Search for the cell housing the specified text and yield its [x, y] center coordinate. 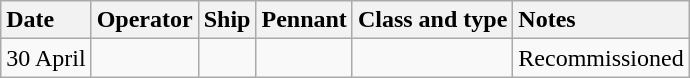
30 April [46, 58]
Date [46, 20]
Recommissioned [601, 58]
Pennant [304, 20]
Class and type [432, 20]
Operator [144, 20]
Notes [601, 20]
Ship [227, 20]
